Provide the (X, Y) coordinate of the cell's center where the given text is located.  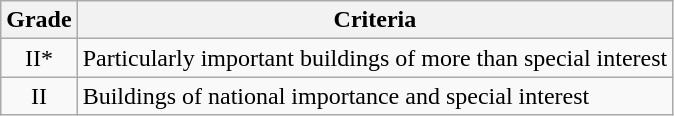
II (39, 96)
Buildings of national importance and special interest (375, 96)
II* (39, 58)
Grade (39, 20)
Particularly important buildings of more than special interest (375, 58)
Criteria (375, 20)
